From the cell containing the given text, extract its center point as (x, y) coordinate. 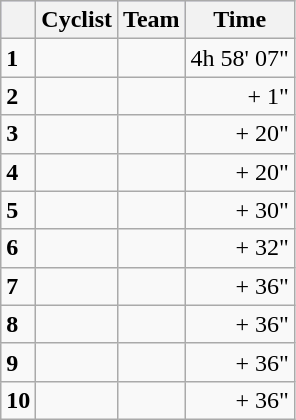
8 (18, 324)
4h 58' 07" (240, 58)
+ 32" (240, 248)
+ 1" (240, 96)
7 (18, 286)
1 (18, 58)
5 (18, 210)
9 (18, 362)
10 (18, 400)
Cyclist (77, 20)
+ 30" (240, 210)
Time (240, 20)
2 (18, 96)
6 (18, 248)
4 (18, 172)
Team (152, 20)
3 (18, 134)
